Extract the [x, y] coordinate from the center of the cell holding the provided text.  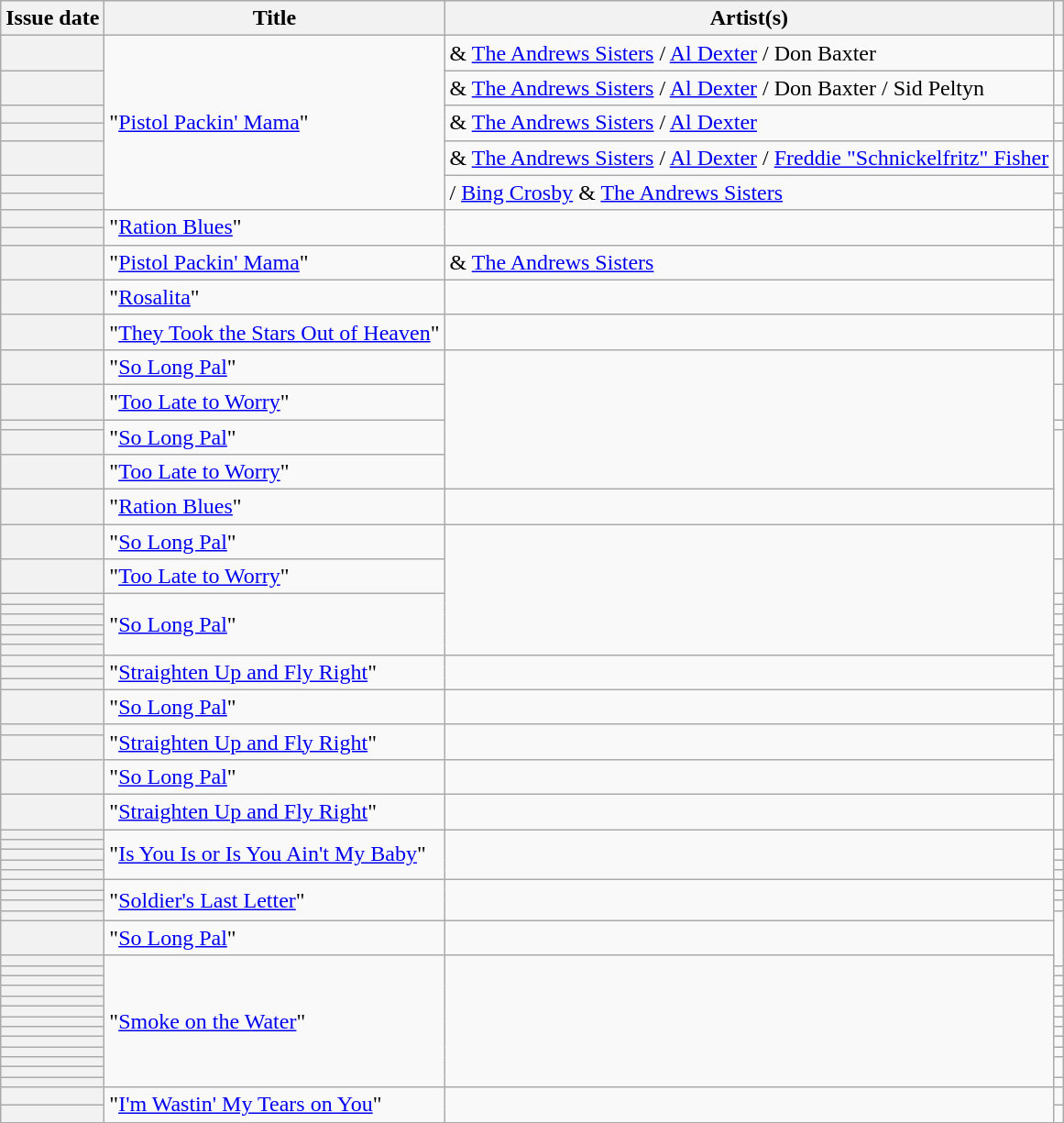
& The Andrews Sisters [750, 262]
"Smoke on the Water" [275, 1021]
"Soldier's Last Letter" [275, 900]
& The Andrews Sisters / Al Dexter [750, 123]
Issue date [53, 18]
& The Andrews Sisters / Al Dexter / Freddie "Schnickelfritz" Fisher [750, 158]
Title [275, 18]
& The Andrews Sisters / Al Dexter / Don Baxter / Sid Peltyn [750, 88]
& The Andrews Sisters / Al Dexter / Don Baxter [750, 53]
"Rosalita" [275, 297]
"I'm Wastin' My Tears on You" [275, 1105]
Artist(s) [750, 18]
"They Took the Stars Out of Heaven" [275, 332]
/ Bing Crosby & The Andrews Sisters [750, 193]
"Is You Is or Is You Ain't My Baby" [275, 854]
